Output the (x, y) coordinate of the center of the cell containing the given text.  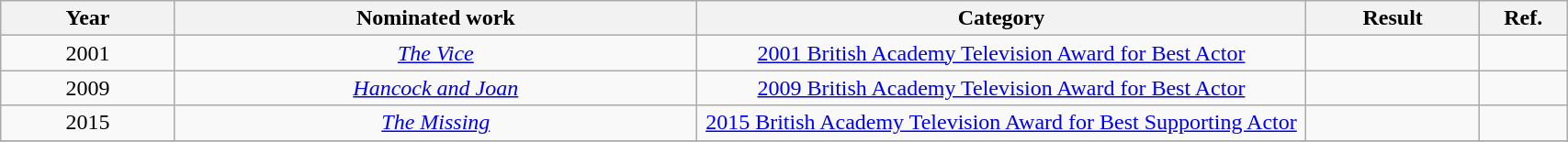
2001 British Academy Television Award for Best Actor (1001, 53)
Year (88, 18)
Hancock and Joan (435, 88)
The Missing (435, 123)
Ref. (1523, 18)
2015 (88, 123)
2009 British Academy Television Award for Best Actor (1001, 88)
The Vice (435, 53)
2001 (88, 53)
Category (1001, 18)
Result (1393, 18)
Nominated work (435, 18)
2009 (88, 88)
2015 British Academy Television Award for Best Supporting Actor (1001, 123)
